Return [x, y] of the center of cell containing provided text 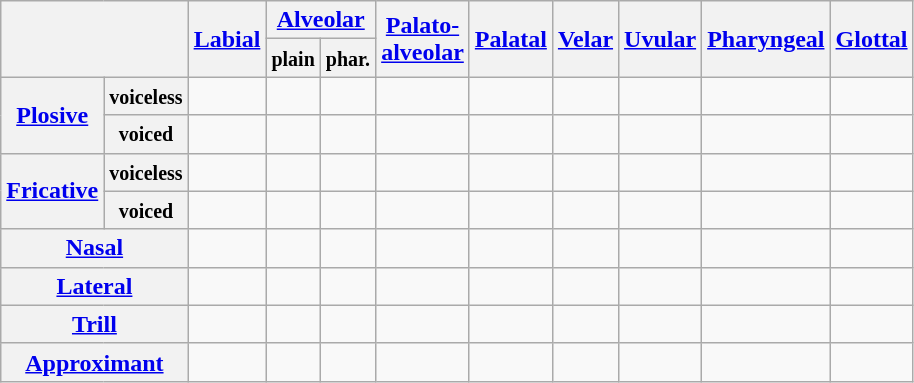
Glottal [872, 39]
Palato-alveolar [423, 39]
Pharyngeal [766, 39]
Uvular [660, 39]
Lateral [94, 286]
Palatal [510, 39]
plain [293, 58]
phar. [348, 58]
Labial [227, 39]
Velar [585, 39]
Alveolar [321, 20]
Approximant [94, 362]
Fricative [52, 191]
Nasal [94, 248]
Trill [94, 324]
Plosive [52, 115]
